Detect which cell encompasses the target text, then output its (X, Y) center coordinate. 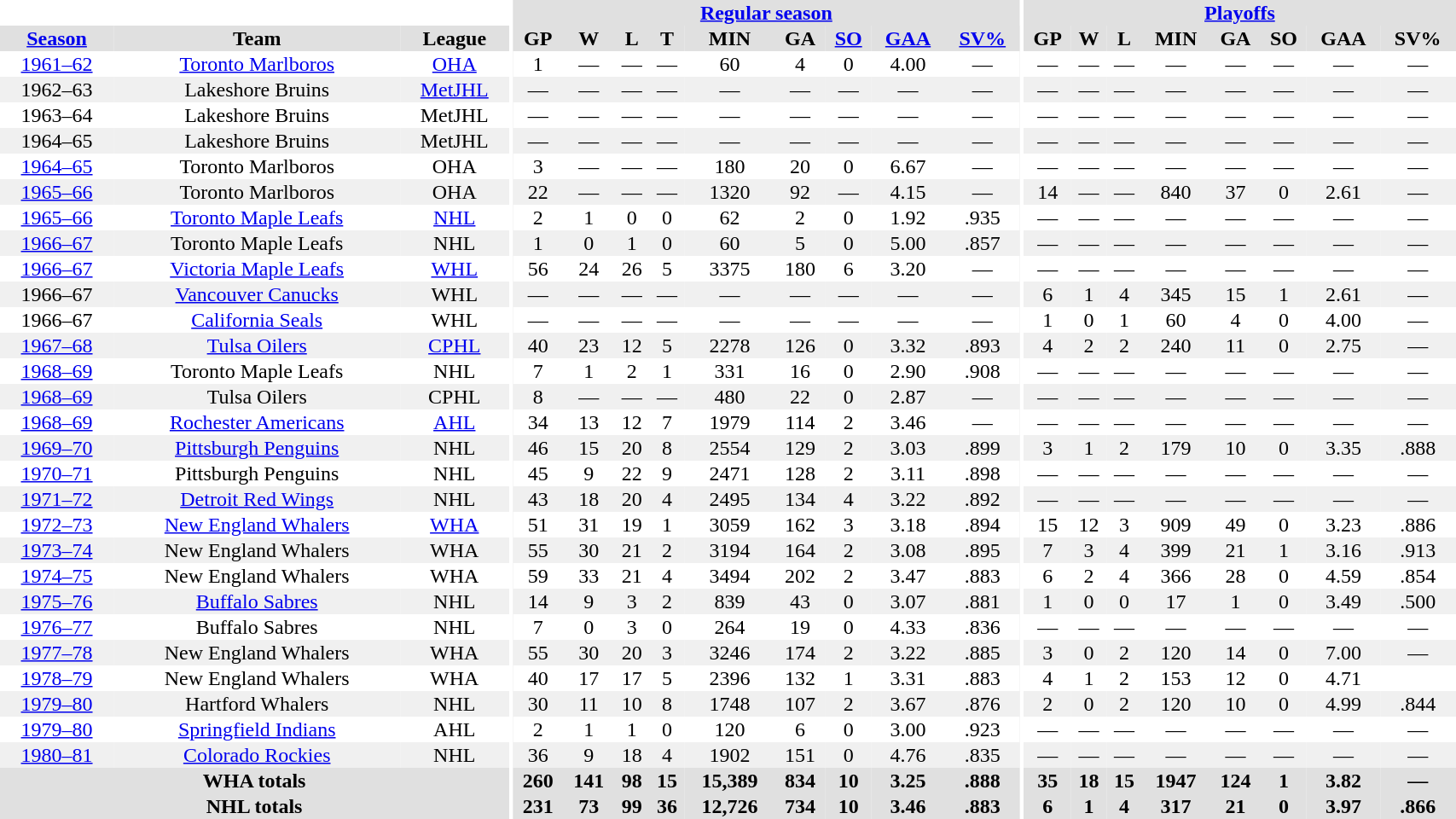
2.90 (908, 371)
92 (800, 192)
4.15 (908, 192)
1975–76 (56, 601)
240 (1176, 346)
179 (1176, 448)
51 (538, 525)
1947 (1176, 781)
WHA totals (254, 781)
124 (1236, 781)
.835 (983, 755)
Colorado Rockies (257, 755)
1978–79 (56, 678)
153 (1176, 678)
13 (589, 422)
Detroit Red Wings (257, 499)
.898 (983, 473)
59 (538, 576)
99 (631, 806)
909 (1176, 525)
1961–62 (56, 64)
1748 (730, 704)
3.32 (908, 346)
37 (1236, 192)
62 (730, 218)
4.76 (908, 755)
480 (730, 397)
Rochester Americans (257, 422)
3.16 (1343, 550)
.876 (983, 704)
174 (800, 653)
5.00 (908, 243)
3.97 (1343, 806)
1980–81 (56, 755)
7.00 (1343, 653)
162 (800, 525)
114 (800, 422)
.885 (983, 653)
35 (1047, 781)
3.49 (1343, 601)
1963–64 (56, 115)
2471 (730, 473)
.913 (1418, 550)
264 (730, 627)
NHL totals (254, 806)
317 (1176, 806)
.854 (1418, 576)
3494 (730, 576)
1967–68 (56, 346)
3.67 (908, 704)
.857 (983, 243)
1979 (730, 422)
46 (538, 448)
.908 (983, 371)
164 (800, 550)
12,726 (730, 806)
.844 (1418, 704)
Hartford Whalers (257, 704)
.892 (983, 499)
1976–77 (56, 627)
2554 (730, 448)
1320 (730, 192)
4.99 (1343, 704)
2396 (730, 678)
4.33 (908, 627)
.886 (1418, 525)
.893 (983, 346)
4.59 (1343, 576)
399 (1176, 550)
128 (800, 473)
California Seals (257, 320)
73 (589, 806)
202 (800, 576)
3.08 (908, 550)
2.87 (908, 397)
3.03 (908, 448)
98 (631, 781)
2.75 (1343, 346)
24 (589, 269)
3.23 (1343, 525)
366 (1176, 576)
T (667, 38)
134 (800, 499)
31 (589, 525)
Season (56, 38)
2278 (730, 346)
15,389 (730, 781)
132 (800, 678)
Victoria Maple Leafs (257, 269)
3.11 (908, 473)
.866 (1418, 806)
129 (800, 448)
Team (257, 38)
3059 (730, 525)
Regular season (766, 13)
Playoffs (1239, 13)
1973–74 (56, 550)
3.82 (1343, 781)
.894 (983, 525)
345 (1176, 294)
1962–63 (56, 90)
28 (1236, 576)
107 (800, 704)
.836 (983, 627)
141 (589, 781)
1970–71 (56, 473)
3.35 (1343, 448)
49 (1236, 525)
834 (800, 781)
Springfield Indians (257, 729)
56 (538, 269)
3246 (730, 653)
.899 (983, 448)
34 (538, 422)
260 (538, 781)
6.67 (908, 166)
2495 (730, 499)
.895 (983, 550)
1969–70 (56, 448)
.935 (983, 218)
839 (730, 601)
.881 (983, 601)
331 (730, 371)
231 (538, 806)
3.20 (908, 269)
1972–73 (56, 525)
1977–78 (56, 653)
1974–75 (56, 576)
734 (800, 806)
26 (631, 269)
1971–72 (56, 499)
840 (1176, 192)
16 (800, 371)
3.00 (908, 729)
3.18 (908, 525)
1902 (730, 755)
151 (800, 755)
3.25 (908, 781)
3.47 (908, 576)
3194 (730, 550)
.500 (1418, 601)
3.31 (908, 678)
4.71 (1343, 678)
3375 (730, 269)
23 (589, 346)
Vancouver Canucks (257, 294)
.923 (983, 729)
126 (800, 346)
1.92 (908, 218)
45 (538, 473)
3.07 (908, 601)
League (454, 38)
33 (589, 576)
